Capture the cell that displays the provided text and extract its [X, Y] central coordinate. 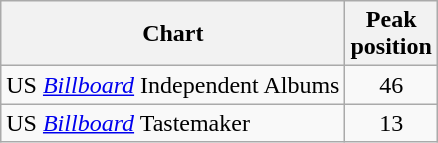
13 [391, 123]
Peakposition [391, 34]
US Billboard Tastemaker [173, 123]
US Billboard Independent Albums [173, 85]
46 [391, 85]
Chart [173, 34]
